Return [x, y] of the center of cell containing provided text 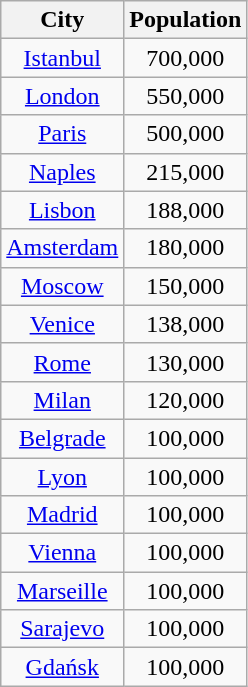
Amsterdam [62, 248]
Belgrade [62, 438]
150,000 [186, 286]
Gdańsk [62, 667]
550,000 [186, 96]
Istanbul [62, 58]
130,000 [186, 362]
City [62, 20]
Milan [62, 400]
Vienna [62, 553]
Venice [62, 324]
London [62, 96]
Rome [62, 362]
180,000 [186, 248]
Moscow [62, 286]
500,000 [186, 134]
Marseille [62, 591]
Sarajevo [62, 629]
700,000 [186, 58]
188,000 [186, 210]
215,000 [186, 172]
Madrid [62, 515]
Lisbon [62, 210]
Paris [62, 134]
Naples [62, 172]
138,000 [186, 324]
Lyon [62, 477]
120,000 [186, 400]
Population [186, 20]
